Provide the (X, Y) coordinate of the cell's center where the given text is located.  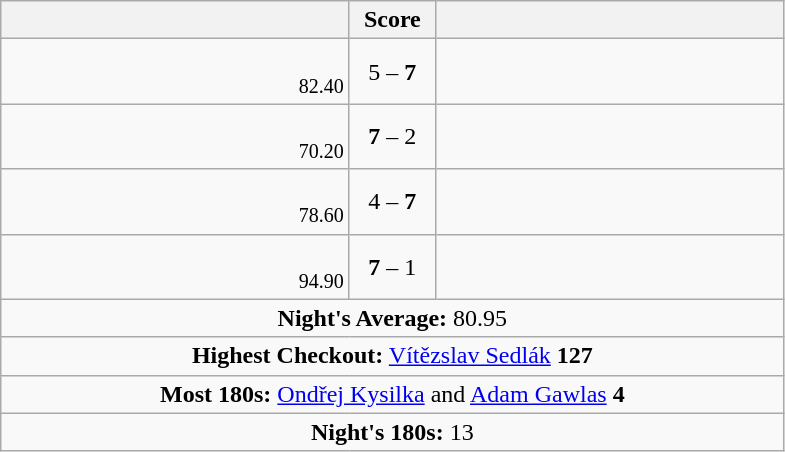
5 – 7 (392, 72)
Highest Checkout: Vítězslav Sedlák 127 (392, 356)
7 – 1 (392, 266)
Night's 180s: 13 (392, 432)
94.90 (176, 266)
82.40 (176, 72)
78.60 (176, 202)
7 – 2 (392, 136)
Most 180s: Ondřej Kysilka and Adam Gawlas 4 (392, 394)
Night's Average: 80.95 (392, 318)
70.20 (176, 136)
4 – 7 (392, 202)
Score (392, 20)
